Search for the cell housing the specified text and yield its [X, Y] center coordinate. 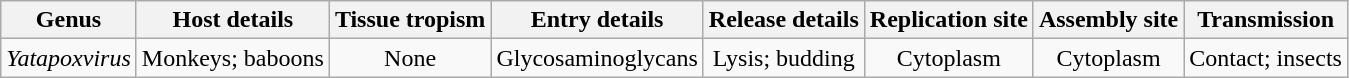
Yatapoxvirus [69, 58]
Tissue tropism [410, 20]
Contact; insects [1266, 58]
None [410, 58]
Genus [69, 20]
Transmission [1266, 20]
Replication site [948, 20]
Host details [232, 20]
Release details [784, 20]
Monkeys; baboons [232, 58]
Lysis; budding [784, 58]
Entry details [597, 20]
Assembly site [1108, 20]
Glycosaminoglycans [597, 58]
